Search for the cell housing the specified text and yield its (X, Y) center coordinate. 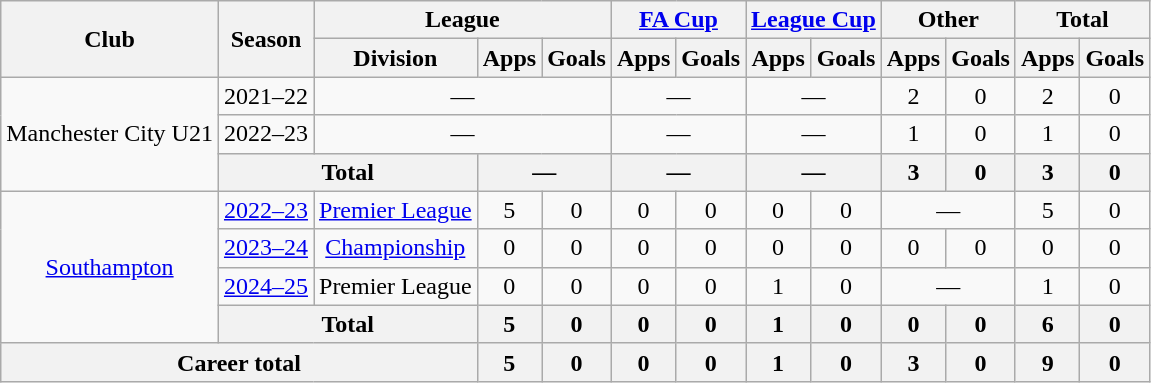
Southampton (110, 267)
FA Cup (678, 20)
League (463, 20)
Career total (239, 362)
2024–25 (266, 286)
Season (266, 39)
Club (110, 39)
Championship (396, 248)
Other (948, 20)
2021–22 (266, 96)
Division (396, 58)
9 (1047, 362)
Manchester City U21 (110, 134)
League Cup (814, 20)
6 (1047, 324)
2023–24 (266, 248)
